Provide the (X, Y) coordinate of the cell's center where the given text is located.  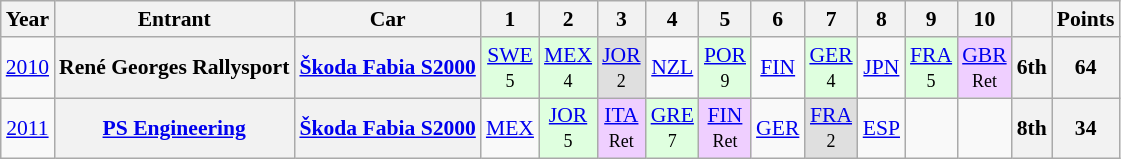
Car (387, 19)
6th (1032, 68)
FRA5 (931, 68)
5 (725, 19)
ESP (882, 128)
8 (882, 19)
64 (1086, 68)
8th (1032, 128)
JOR5 (568, 128)
Year (28, 19)
MEX (510, 128)
3 (622, 19)
Points (1086, 19)
34 (1086, 128)
10 (984, 19)
SWE5 (510, 68)
JOR2 (622, 68)
FIN (778, 68)
FINRet (725, 128)
NZL (672, 68)
7 (830, 19)
GRE7 (672, 128)
GBRRet (984, 68)
GER4 (830, 68)
6 (778, 19)
2 (568, 19)
Entrant (174, 19)
PS Engineering (174, 128)
1 (510, 19)
FRA2 (830, 128)
4 (672, 19)
2010 (28, 68)
2011 (28, 128)
ITARet (622, 128)
René Georges Rallysport (174, 68)
GER (778, 128)
MEX4 (568, 68)
9 (931, 19)
POR9 (725, 68)
JPN (882, 68)
